Determine the (x, y) coordinate at the center of the cell enclosing the given text.  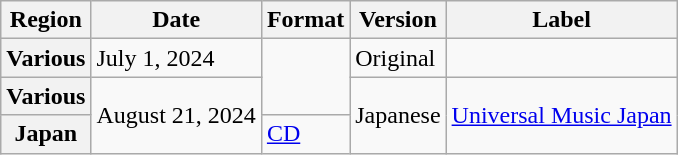
Universal Music Japan (562, 115)
July 1, 2024 (176, 58)
Format (305, 20)
August 21, 2024 (176, 115)
Label (562, 20)
Version (398, 20)
Japan (46, 134)
Japanese (398, 115)
CD (305, 134)
Original (398, 58)
Date (176, 20)
Region (46, 20)
